Identify which cell holds the provided text, then report its [x, y] central coordinate. 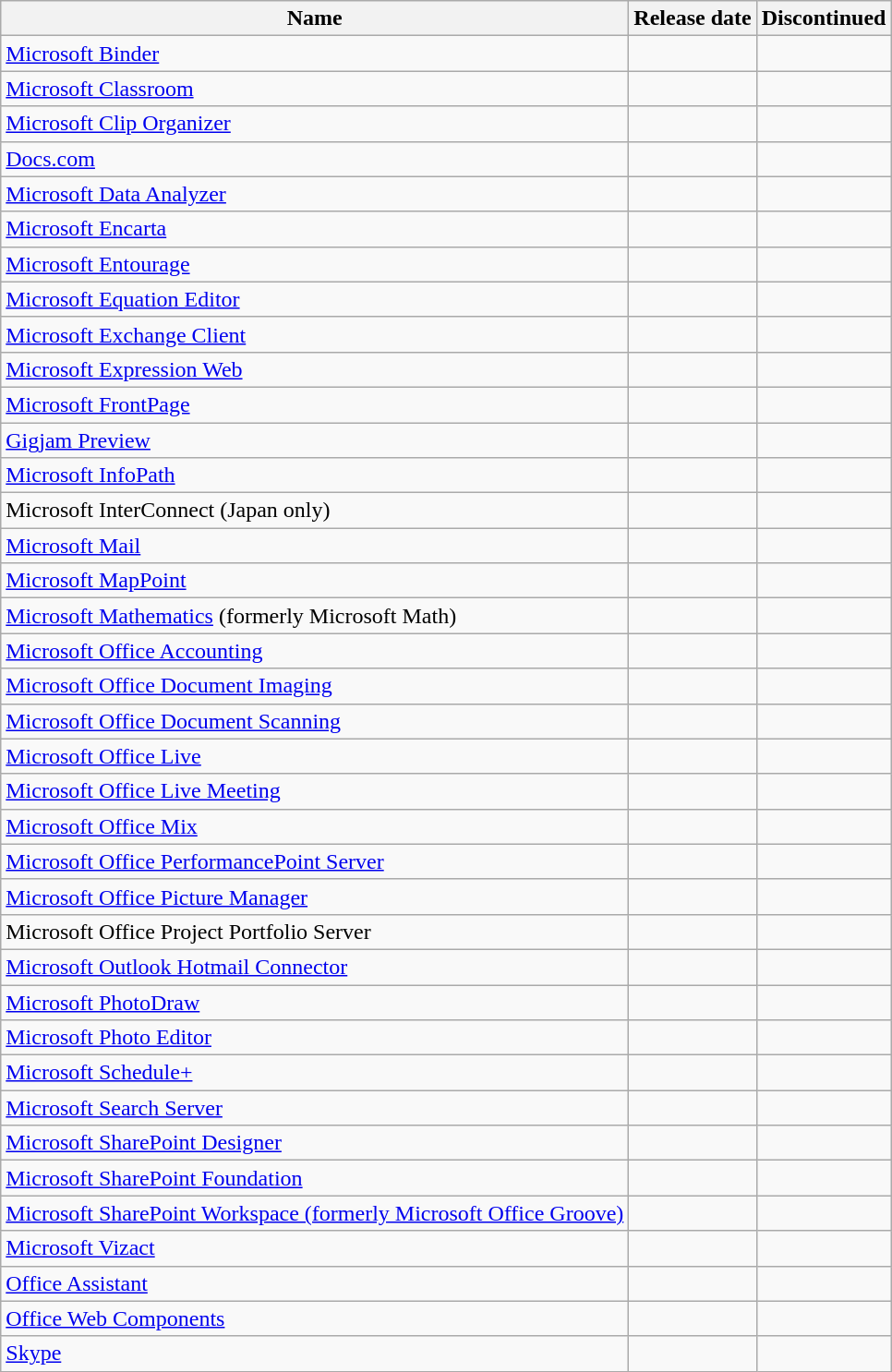
Office Assistant [315, 1283]
Microsoft Search Server [315, 1108]
Name [315, 18]
Microsoft Office Project Portfolio Server [315, 932]
Docs.com [315, 159]
Microsoft Photo Editor [315, 1038]
Microsoft SharePoint Workspace (formerly Microsoft Office Groove) [315, 1213]
Microsoft Office Mix [315, 826]
Gigjam Preview [315, 440]
Microsoft Outlook Hotmail Connector [315, 967]
Microsoft Binder [315, 54]
Microsoft Mathematics (formerly Microsoft Math) [315, 616]
Microsoft Schedule+ [315, 1073]
Microsoft Expression Web [315, 369]
Microsoft Data Analyzer [315, 194]
Microsoft Entourage [315, 264]
Microsoft Clip Organizer [315, 124]
Microsoft Exchange Client [315, 334]
Microsoft Encarta [315, 229]
Microsoft Office Document Scanning [315, 721]
Microsoft Office Picture Manager [315, 897]
Skype [315, 1354]
Microsoft Classroom [315, 89]
Microsoft Office Live [315, 756]
Microsoft PhotoDraw [315, 1002]
Microsoft Vizact [315, 1248]
Microsoft Office Accounting [315, 651]
Microsoft Mail [315, 546]
Microsoft Office Live Meeting [315, 791]
Microsoft SharePoint Foundation [315, 1178]
Microsoft InterConnect (Japan only) [315, 511]
Microsoft Office Document Imaging [315, 686]
Release date [693, 18]
Office Web Components [315, 1318]
Microsoft InfoPath [315, 475]
Microsoft FrontPage [315, 404]
Microsoft SharePoint Designer [315, 1143]
Microsoft Equation Editor [315, 299]
Microsoft Office PerformancePoint Server [315, 861]
Discontinued [824, 18]
Microsoft MapPoint [315, 581]
